For the text-containing cell, return its midpoint in (X, Y) coordinate format. 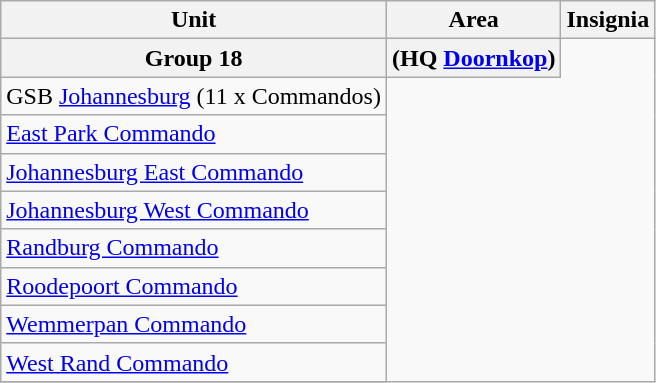
West Rand Commando (194, 362)
Johannesburg West Commando (194, 210)
Wemmerpan Commando (194, 324)
Insignia (608, 20)
Unit (194, 20)
GSB Johannesburg (11 x Commandos) (194, 96)
East Park Commando (194, 134)
Randburg Commando (194, 248)
(HQ Doornkop) (473, 58)
Group 18 (194, 58)
Area (473, 20)
Johannesburg East Commando (194, 172)
Roodepoort Commando (194, 286)
